Return the [X, Y] coordinate for the center point of the cell that contains the specified text.  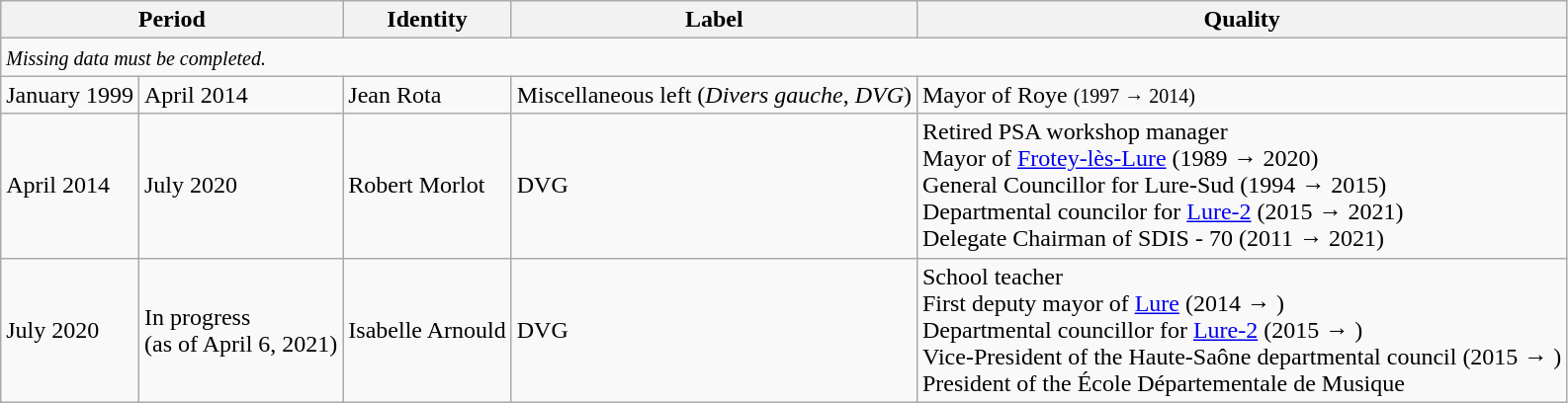
Missing data must be completed. [784, 57]
Period [172, 20]
Label [714, 20]
Identity [427, 20]
Robert Morlot [427, 186]
January 1999 [70, 95]
Jean Rota [427, 95]
Isabelle Arnould [427, 330]
Quality [1242, 20]
In progress(as of April 6, 2021) [240, 330]
Mayor of Roye (1997 → 2014) [1242, 95]
Miscellaneous left (Divers gauche, DVG) [714, 95]
